Search for the cell housing the specified text and yield its (x, y) center coordinate. 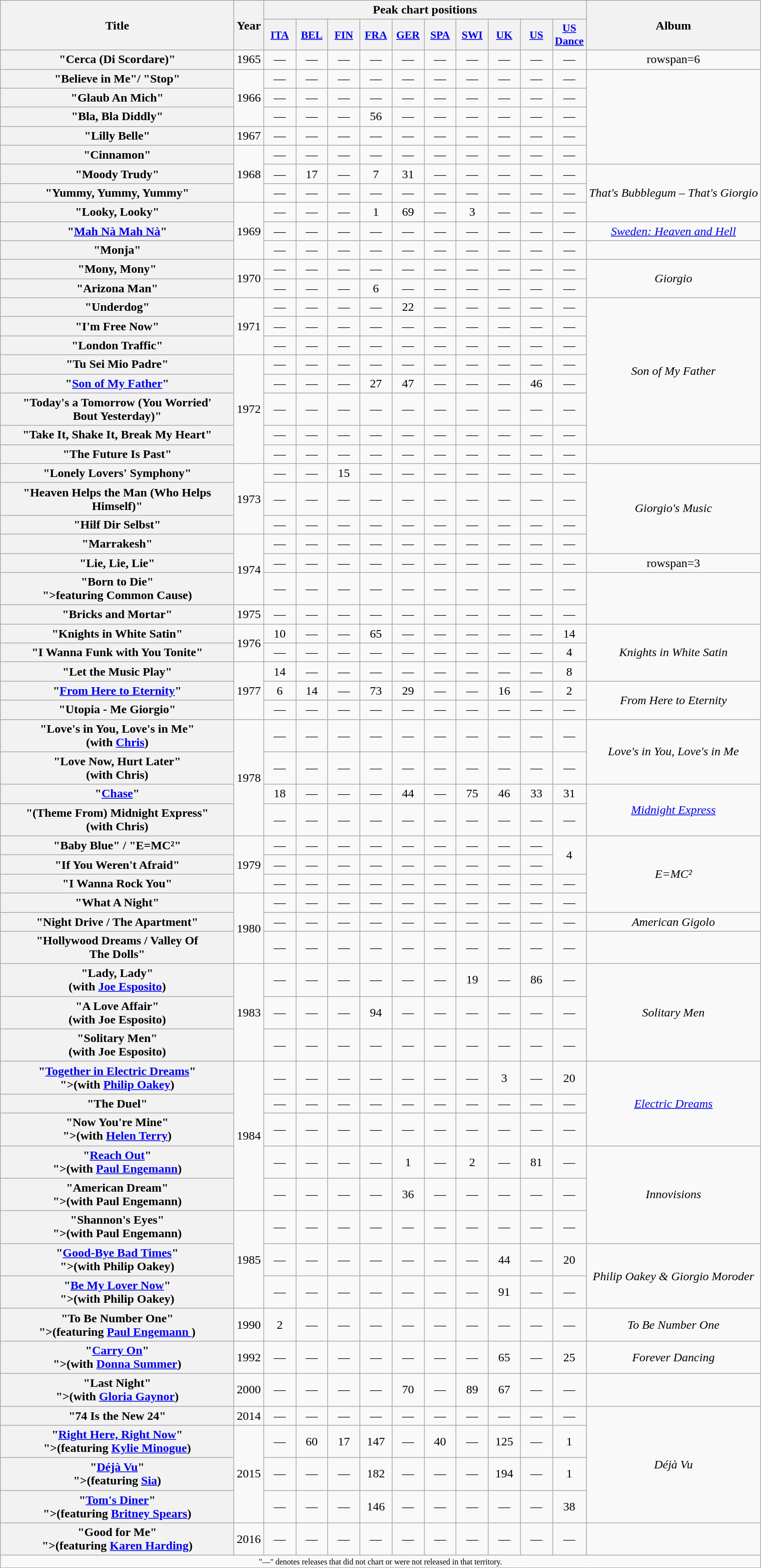
To Be Number One (673, 1324)
"Lonely Lovers' Symphony" (117, 473)
Son of My Father (673, 371)
16 (504, 691)
UK (504, 35)
"Let the Music Play" (117, 672)
SWI (472, 35)
"London Traffic" (117, 345)
47 (408, 383)
"I Wanna Rock You" (117, 883)
Love's in You, Love's in Me (673, 752)
"From Here to Eternity" (117, 691)
"If You Weren't Afraid" (117, 864)
"74 Is the New 24" (117, 1416)
"Be My Lover Now"">(with Philip Oakey) (117, 1292)
Déjà Vu (673, 1464)
"Good-Bye Bad Times"">(with Philip Oakey) (117, 1259)
1974 (249, 570)
1970 (249, 279)
91 (504, 1292)
Philip Oakey & Giorgio Moroder (673, 1276)
1969 (249, 231)
Forever Dancing (673, 1357)
147 (376, 1441)
1976 (249, 643)
"Glaub An Mich" (117, 98)
40 (440, 1441)
38 (569, 1506)
"Marrakesh" (117, 544)
15 (344, 473)
"Looky, Looky" (117, 212)
"Carry On"">(with Donna Summer) (117, 1357)
FRA (376, 35)
USDance (569, 35)
1979 (249, 864)
60 (312, 1441)
"Good for Me"">(featuring Karen Harding) (117, 1539)
"Mony, Mony" (117, 269)
"Bla, Bla Diddly" (117, 117)
"Yummy, Yummy, Yummy" (117, 193)
2014 (249, 1416)
7 (376, 174)
That's Bubblegum – That's Giorgio (673, 193)
ITA (280, 35)
"Son of My Father" (117, 383)
rowspan=3 (673, 563)
"Bricks and Mortar" (117, 615)
1980 (249, 928)
"Love Now, Hurt Later"(with Chris) (117, 768)
Peak chart positions (425, 10)
194 (504, 1474)
86 (536, 980)
1977 (249, 691)
Sweden: Heaven and Hell (673, 231)
US (536, 35)
"Tom's Diner"">(featuring Britney Spears) (117, 1506)
"Cinnamon" (117, 155)
2000 (249, 1389)
Title (117, 25)
"Monja" (117, 250)
rowspan=6 (673, 60)
1990 (249, 1324)
125 (504, 1441)
Knights in White Satin (673, 653)
Giorgio (673, 279)
"Now You're Mine"">(with Helen Terry) (117, 1129)
"Hilf Dir Selbst" (117, 525)
33 (536, 794)
"I Wanna Funk with You Tonite" (117, 653)
"Underdog" (117, 307)
"To Be Number One"">(featuring Paul Engemann ) (117, 1324)
"Shannon's Eyes"">(with Paul Engemann) (117, 1227)
"The Duel" (117, 1104)
"American Dream"">(with Paul Engemann) (117, 1194)
Album (673, 25)
"Take It, Shake It, Break My Heart" (117, 435)
"Baby Blue" / "E=MC²" (117, 845)
"Knights in White Satin" (117, 634)
67 (504, 1389)
"Cerca (Di Scordare)" (117, 60)
1985 (249, 1259)
70 (408, 1389)
"Hollywood Dreams / Valley OfThe Dolls" (117, 948)
"Love's in You, Love's in Me"(with Chris) (117, 736)
69 (408, 212)
"Déjà Vu"">(featuring Sia) (117, 1474)
19 (472, 980)
"Night Drive / The Apartment" (117, 921)
Giorgio's Music (673, 508)
22 (408, 307)
"(Theme From) Midnight Express"(with Chris) (117, 820)
"Born to Die"">featuring Common Cause) (117, 589)
"—" denotes releases that did not chart or were not released in that territory. (380, 1561)
81 (536, 1162)
146 (376, 1506)
1992 (249, 1357)
"Reach Out"">(with Paul Engemann) (117, 1162)
1972 (249, 409)
1978 (249, 778)
"Tu Sei Mio Padre" (117, 364)
Year (249, 25)
"Chase" (117, 794)
"Believe in Me"/ "Stop" (117, 79)
"What A Night" (117, 902)
From Here to Eternity (673, 700)
"The Future Is Past" (117, 454)
Midnight Express (673, 810)
1965 (249, 60)
75 (472, 794)
"Last Night"">(with Gloria Gaynor) (117, 1389)
Innovisions (673, 1194)
BEL (312, 35)
1967 (249, 136)
FIN (344, 35)
1983 (249, 1013)
SPA (440, 35)
8 (569, 672)
"A Love Affair"(with Joe Esposito) (117, 1013)
"I'm Free Now" (117, 326)
"Mah Nà Mah Nà" (117, 231)
"Heaven Helps the Man (Who HelpsHimself)" (117, 498)
36 (408, 1194)
25 (569, 1357)
2015 (249, 1474)
73 (376, 691)
"Lilly Belle" (117, 136)
Electric Dreams (673, 1104)
Solitary Men (673, 1013)
"Right Here, Right Now"">(featuring Kylie Minogue) (117, 1441)
"Together in Electric Dreams"">(with Philip Oakey) (117, 1078)
"Arizona Man" (117, 288)
1968 (249, 174)
1975 (249, 615)
E=MC² (673, 874)
1984 (249, 1136)
1966 (249, 98)
"Solitary Men"(with Joe Esposito) (117, 1045)
10 (280, 634)
94 (376, 1013)
1971 (249, 326)
"Today's a Tomorrow (You Worried'Bout Yesterday)" (117, 409)
56 (376, 117)
27 (376, 383)
29 (408, 691)
2016 (249, 1539)
"Lady, Lady"(with Joe Esposito) (117, 980)
89 (472, 1389)
182 (376, 1474)
"Moody Trudy" (117, 174)
GER (408, 35)
"Utopia - Me Giorgio" (117, 710)
1973 (249, 498)
"Lie, Lie, Lie" (117, 563)
18 (280, 794)
American Gigolo (673, 921)
